Search for the cell housing the specified text and yield its (x, y) center coordinate. 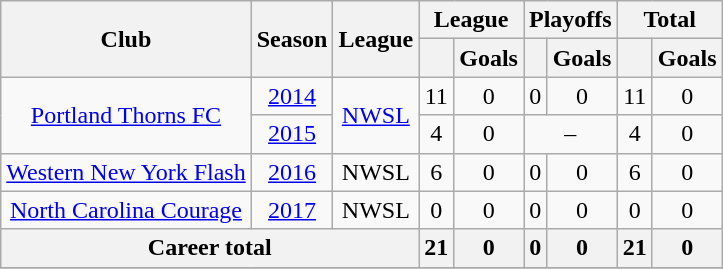
Total (670, 20)
Season (292, 39)
2014 (292, 96)
Club (126, 39)
Career total (210, 248)
2017 (292, 210)
Western New York Flash (126, 172)
North Carolina Courage (126, 210)
Portland Thorns FC (126, 115)
2016 (292, 172)
Playoffs (571, 20)
– (571, 134)
2015 (292, 134)
